Determine the (x, y) coordinate at the center of the cell enclosing the given text.  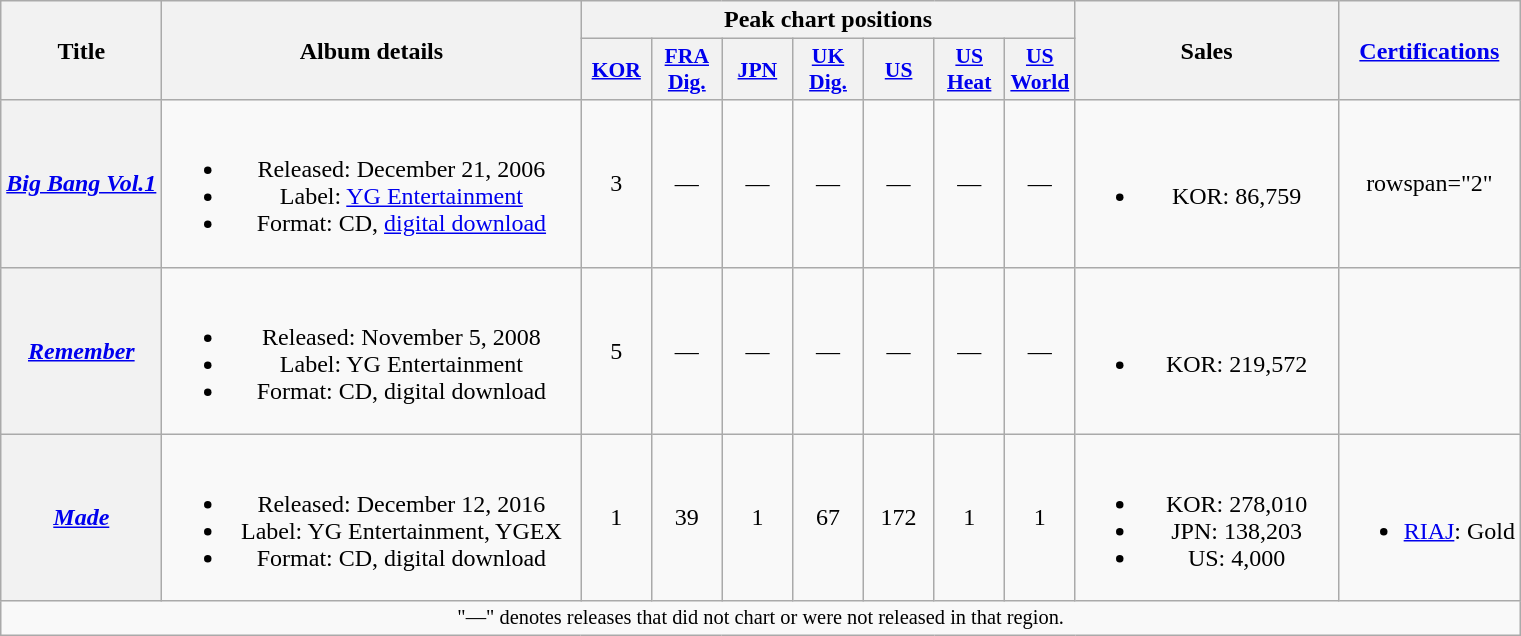
Certifications (1429, 50)
KOR (616, 70)
5 (616, 350)
USHeat (970, 70)
USWorld (1040, 70)
172 (898, 518)
3 (616, 184)
rowspan="2" (1429, 184)
Peak chart positions (828, 20)
FRA Dig. (688, 70)
US (898, 70)
Big Bang Vol.1 (82, 184)
KOR: 219,572 (1206, 350)
Made (82, 518)
"—" denotes releases that did not chart or were not released in that region. (761, 618)
Remember (82, 350)
Released: November 5, 2008Label: YG EntertainmentFormat: CD, digital download (372, 350)
Title (82, 50)
KOR: 86,759 (1206, 184)
Album details (372, 50)
UKDig. (828, 70)
Released: December 21, 2006Label: YG EntertainmentFormat: CD, digital download (372, 184)
Sales (1206, 50)
KOR: 278,010JPN: 138,203US: 4,000 (1206, 518)
RIAJ: Gold (1429, 518)
JPN (758, 70)
Released: December 12, 2016Label: YG Entertainment, YGEXFormat: CD, digital download (372, 518)
39 (688, 518)
67 (828, 518)
